Search for the cell housing the specified text and yield its [X, Y] center coordinate. 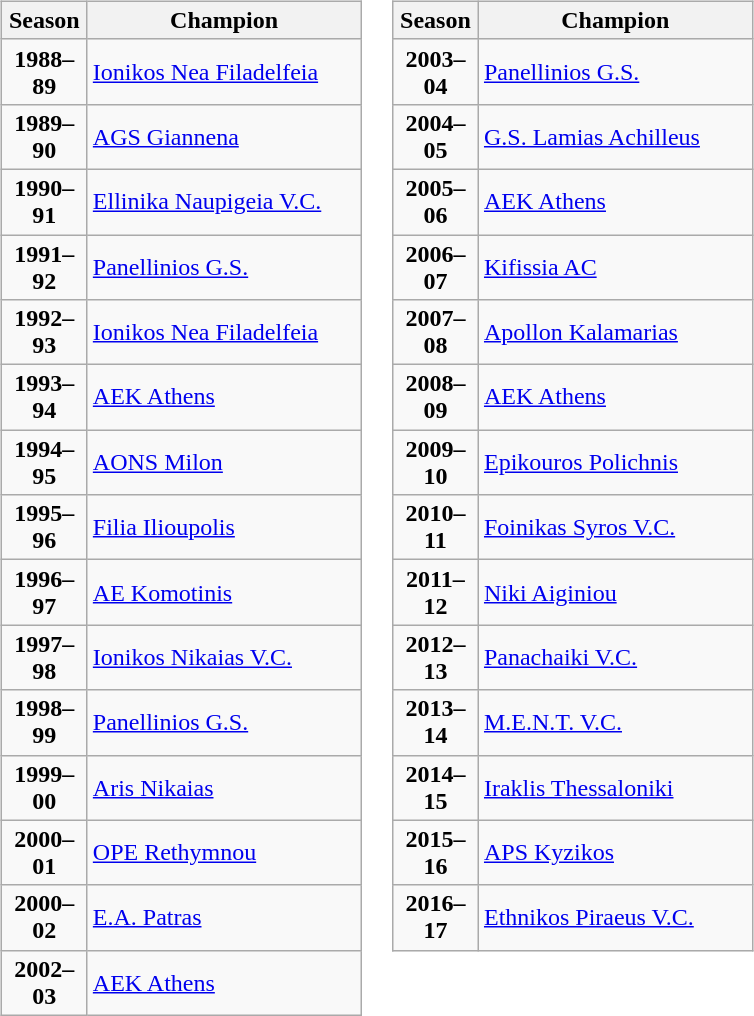
AONS Milon [224, 462]
1989–90 [44, 136]
Iraklis Thessaloniki [615, 788]
1998–99 [44, 722]
2000–02 [44, 918]
2007–08 [435, 332]
2008–09 [435, 398]
M.E.N.T. V.C. [615, 722]
2010–11 [435, 528]
1995–96 [44, 528]
2013–14 [435, 722]
2000–01 [44, 852]
1993–94 [44, 398]
Aris Nikaias [224, 788]
Apollon Kalamarias [615, 332]
1997–98 [44, 658]
Ionikos Nikaias V.C. [224, 658]
1988–89 [44, 72]
AGS Giannena [224, 136]
2014–15 [435, 788]
APS Kyzikos [615, 852]
Filia Ilioupolis [224, 528]
2015–16 [435, 852]
Kifissia AC [615, 266]
2002–03 [44, 982]
Ethnikos Piraeus V.C. [615, 918]
2009–10 [435, 462]
2004–05 [435, 136]
E.A. Patras [224, 918]
1994–95 [44, 462]
1990–91 [44, 202]
2012–13 [435, 658]
2005–06 [435, 202]
OPE Rethymnou [224, 852]
Niki Aiginiou [615, 592]
1999–00 [44, 788]
Epikouros Polichnis [615, 462]
2006–07 [435, 266]
Panachaiki V.C. [615, 658]
1992–93 [44, 332]
Ellinika Naupigeia V.C. [224, 202]
2003–04 [435, 72]
1991–92 [44, 266]
G.S. Lamias Achilleus [615, 136]
Foinikas Syros V.C. [615, 528]
AE Komotinis [224, 592]
2016–17 [435, 918]
1996–97 [44, 592]
2011–12 [435, 592]
